Capture the cell that displays the provided text and extract its [x, y] central coordinate. 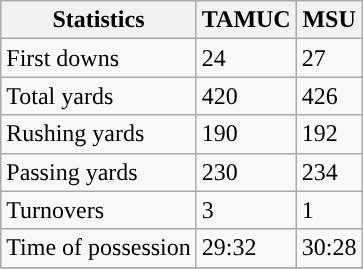
Time of possession [99, 248]
426 [329, 96]
420 [246, 96]
Total yards [99, 96]
24 [246, 58]
234 [329, 172]
Passing yards [99, 172]
Rushing yards [99, 134]
3 [246, 210]
192 [329, 134]
1 [329, 210]
29:32 [246, 248]
190 [246, 134]
Statistics [99, 20]
First downs [99, 58]
27 [329, 58]
30:28 [329, 248]
MSU [329, 20]
Turnovers [99, 210]
230 [246, 172]
TAMUC [246, 20]
